Identify which cell holds the provided text, then report its (X, Y) central coordinate. 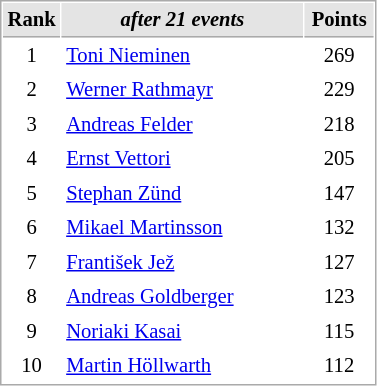
František Jež (183, 262)
Andreas Goldberger (183, 296)
Points (340, 20)
Stephan Zünd (183, 194)
132 (340, 228)
Werner Rathmayr (183, 90)
7 (32, 262)
6 (32, 228)
after 21 events (183, 20)
127 (340, 262)
10 (32, 366)
112 (340, 366)
Andreas Felder (183, 124)
3 (32, 124)
123 (340, 296)
229 (340, 90)
147 (340, 194)
218 (340, 124)
2 (32, 90)
1 (32, 56)
Rank (32, 20)
5 (32, 194)
8 (32, 296)
4 (32, 158)
9 (32, 332)
269 (340, 56)
115 (340, 332)
205 (340, 158)
Ernst Vettori (183, 158)
Noriaki Kasai (183, 332)
Mikael Martinsson (183, 228)
Toni Nieminen (183, 56)
Martin Höllwarth (183, 366)
